Find where the given text appears and provide that cell's center as [x, y] coordinate. 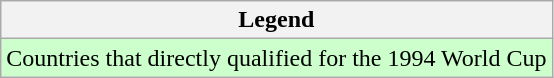
Countries that directly qualified for the 1994 World Cup [276, 58]
Legend [276, 20]
